Locate the cell with the specified text and output its (X, Y) center coordinate. 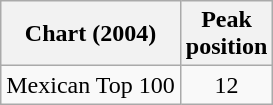
Chart (2004) (91, 34)
Mexican Top 100 (91, 85)
Peakposition (226, 34)
12 (226, 85)
